Return the [x, y] coordinate for the center point of the cell that contains the specified text.  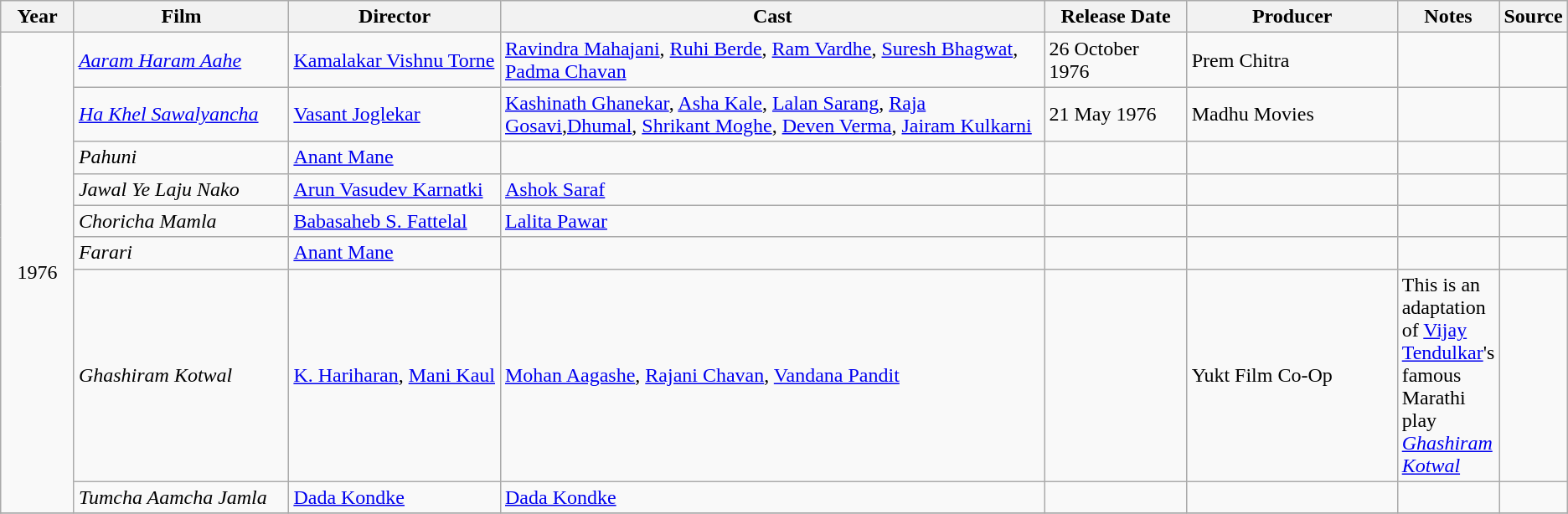
Jawal Ye Laju Nako [181, 189]
Lalita Pawar [772, 221]
Cast [772, 17]
Aaram Haram Aahe [181, 60]
Vasant Joglekar [395, 114]
K. Hariharan, Mani Kaul [395, 375]
Pahuni [181, 157]
Kashinath Ghanekar, Asha Kale, Lalan Sarang, Raja Gosavi,Dhumal, Shrikant Moghe, Deven Verma, Jairam Kulkarni [772, 114]
Year [38, 17]
Release Date [1116, 17]
Director [395, 17]
Yukt Film Co-Op [1292, 375]
Tumcha Aamcha Jamla [181, 497]
Farari [181, 253]
Choricha Mamla [181, 221]
Ghashiram Kotwal [181, 375]
Prem Chitra [1292, 60]
Ha Khel Sawalyancha [181, 114]
Kamalakar Vishnu Torne [395, 60]
26 October 1976 [1116, 60]
Arun Vasudev Karnatki [395, 189]
Ravindra Mahajani, Ruhi Berde, Ram Vardhe, Suresh Bhagwat, Padma Chavan [772, 60]
Madhu Movies [1292, 114]
Film [181, 17]
Mohan Aagashe, Rajani Chavan, Vandana Pandit [772, 375]
Babasaheb S. Fattelal [395, 221]
Source [1533, 17]
Ashok Saraf [772, 189]
Notes [1448, 17]
1976 [38, 273]
21 May 1976 [1116, 114]
This is an adaptation of Vijay Tendulkar's famous Marathi play Ghashiram Kotwal [1448, 375]
Producer [1292, 17]
